Output the [X, Y] coordinate of the center of the cell containing the given text.  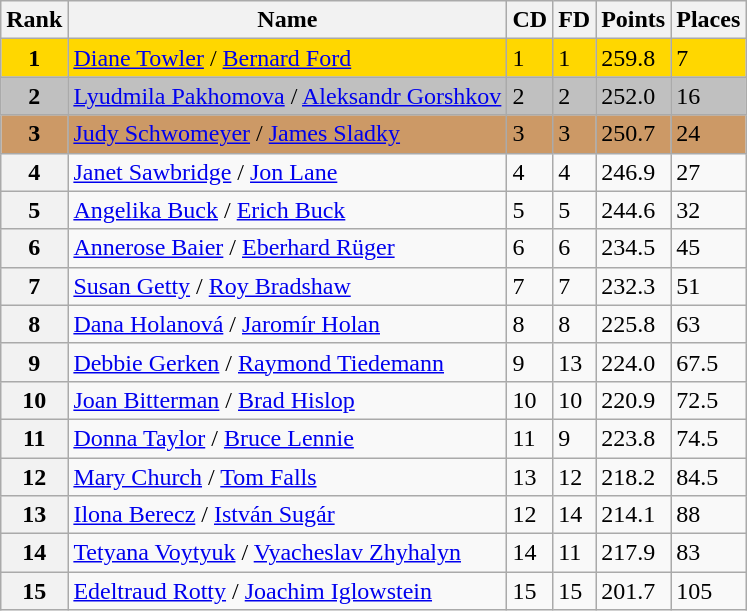
Janet Sawbridge / Jon Lane [288, 172]
51 [708, 286]
72.5 [708, 400]
63 [708, 324]
67.5 [708, 362]
217.9 [634, 553]
Dana Holanová / Jaromír Holan [288, 324]
Annerose Baier / Eberhard Rüger [288, 248]
FD [574, 20]
250.7 [634, 134]
88 [708, 515]
Lyudmila Pakhomova / Aleksandr Gorshkov [288, 96]
Donna Taylor / Bruce Lennie [288, 438]
74.5 [708, 438]
27 [708, 172]
CD [530, 20]
Joan Bitterman / Brad Hislop [288, 400]
Rank [34, 20]
Ilona Berecz / István Sugár [288, 515]
84.5 [708, 477]
Points [634, 20]
225.8 [634, 324]
232.3 [634, 286]
Name [288, 20]
Edeltraud Rotty / Joachim Iglowstein [288, 591]
252.0 [634, 96]
Places [708, 20]
246.9 [634, 172]
45 [708, 248]
218.2 [634, 477]
Angelika Buck / Erich Buck [288, 210]
83 [708, 553]
244.6 [634, 210]
220.9 [634, 400]
Tetyana Voytyuk / Vyacheslav Zhyhalyn [288, 553]
259.8 [634, 58]
223.8 [634, 438]
214.1 [634, 515]
Judy Schwomeyer / James Sladky [288, 134]
105 [708, 591]
Diane Towler / Bernard Ford [288, 58]
32 [708, 210]
16 [708, 96]
Mary Church / Tom Falls [288, 477]
224.0 [634, 362]
Susan Getty / Roy Bradshaw [288, 286]
Debbie Gerken / Raymond Tiedemann [288, 362]
24 [708, 134]
234.5 [634, 248]
201.7 [634, 591]
